Identify which cell holds the provided text, then report its (x, y) central coordinate. 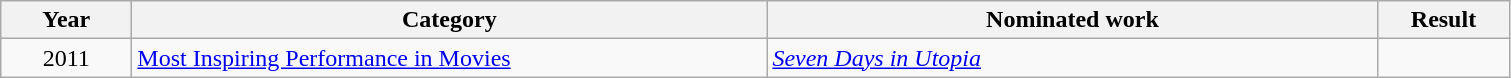
Category (450, 20)
Nominated work (1072, 20)
Seven Days in Utopia (1072, 58)
Result (1444, 20)
Most Inspiring Performance in Movies (450, 58)
Year (66, 20)
2011 (66, 58)
